Locate the cell with the specified text and output its (X, Y) center coordinate. 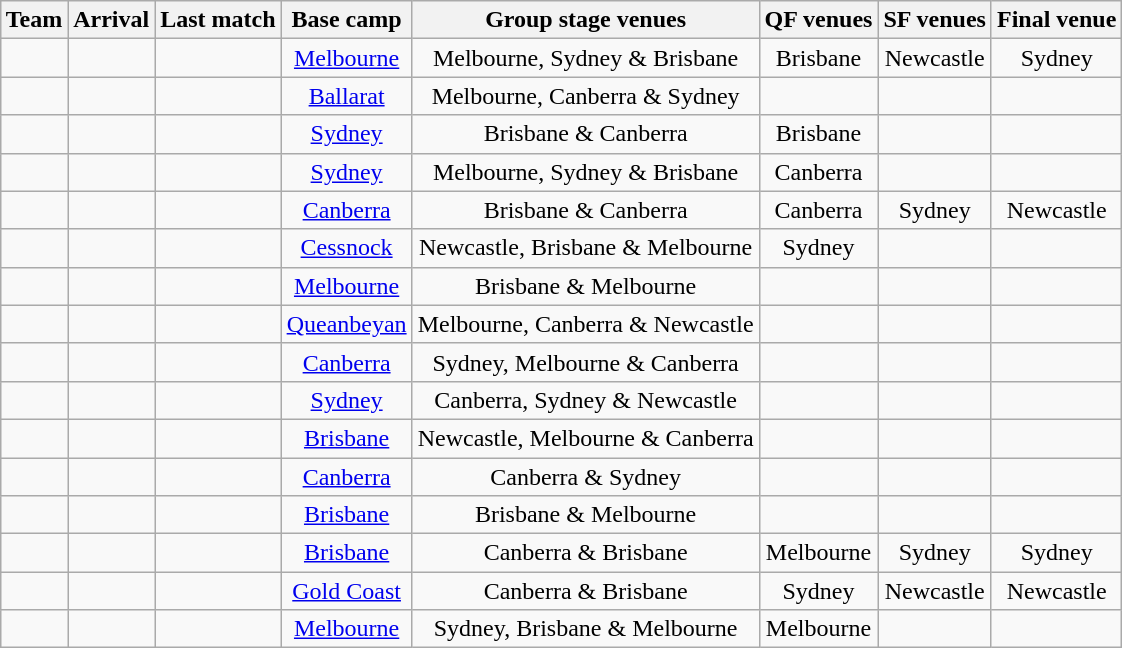
Base camp (346, 20)
Final venue (1056, 20)
Sydney, Brisbane & Melbourne (586, 629)
Sydney, Melbourne & Canberra (586, 362)
Team (34, 20)
QF venues (818, 20)
Newcastle, Brisbane & Melbourne (586, 248)
Ballarat (346, 96)
Canberra, Sydney & Newcastle (586, 400)
Queanbeyan (346, 324)
Last match (218, 20)
Canberra & Sydney (586, 477)
Group stage venues (586, 20)
Arrival (112, 20)
Cessnock (346, 248)
Newcastle, Melbourne & Canberra (586, 438)
SF venues (935, 20)
Melbourne, Canberra & Sydney (586, 96)
Melbourne, Canberra & Newcastle (586, 324)
Gold Coast (346, 591)
